Identify which cell holds the provided text, then report its (x, y) central coordinate. 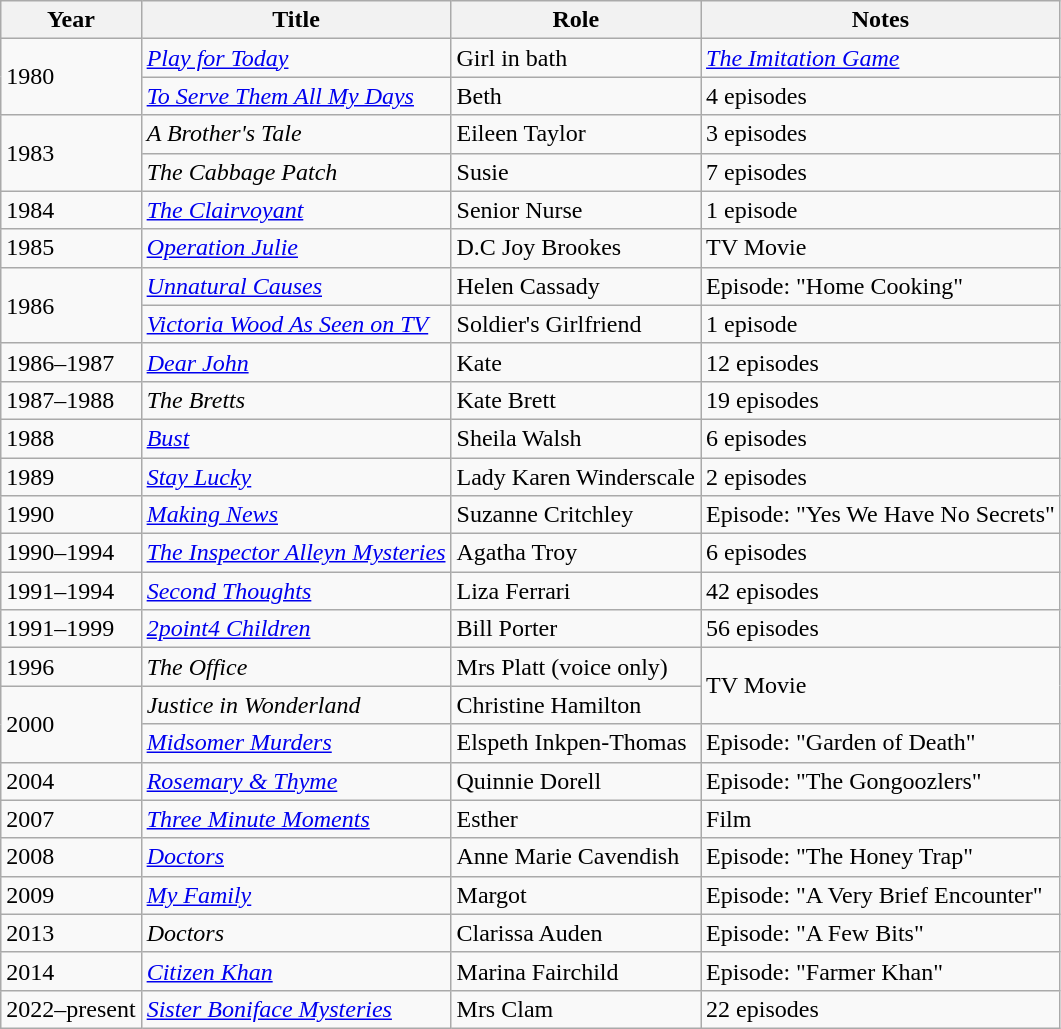
22 episodes (881, 1009)
Stay Lucky (296, 477)
1983 (71, 153)
Operation Julie (296, 248)
1990–1994 (71, 553)
19 episodes (881, 400)
1987–1988 (71, 400)
Liza Ferrari (576, 591)
Soldier's Girlfriend (576, 324)
Kate Brett (576, 400)
Making News (296, 515)
2022–present (71, 1009)
42 episodes (881, 591)
Anne Marie Cavendish (576, 857)
2007 (71, 819)
Second Thoughts (296, 591)
Bust (296, 438)
The Imitation Game (881, 58)
Victoria Wood As Seen on TV (296, 324)
Notes (881, 20)
Marina Fairchild (576, 971)
Episode: "The Gongoozlers" (881, 781)
1985 (71, 248)
To Serve Them All My Days (296, 96)
Episode: "Home Cooking" (881, 286)
2014 (71, 971)
Title (296, 20)
Sheila Walsh (576, 438)
Episode: "A Few Bits" (881, 933)
The Clairvoyant (296, 210)
Esther (576, 819)
1996 (71, 667)
Margot (576, 895)
Senior Nurse (576, 210)
Role (576, 20)
Dear John (296, 362)
Play for Today (296, 58)
Bill Porter (576, 629)
Episode: "Yes We Have No Secrets" (881, 515)
2point4 Children (296, 629)
The Cabbage Patch (296, 172)
1986 (71, 305)
My Family (296, 895)
Clarissa Auden (576, 933)
Suzanne Critchley (576, 515)
Helen Cassady (576, 286)
1991–1999 (71, 629)
1986–1987 (71, 362)
1991–1994 (71, 591)
12 episodes (881, 362)
Three Minute Moments (296, 819)
Christine Hamilton (576, 705)
4 episodes (881, 96)
56 episodes (881, 629)
Agatha Troy (576, 553)
Sister Boniface Mysteries (296, 1009)
7 episodes (881, 172)
1980 (71, 77)
1989 (71, 477)
Eileen Taylor (576, 134)
Episode: "Farmer Khan" (881, 971)
Lady Karen Winderscale (576, 477)
Unnatural Causes (296, 286)
Film (881, 819)
Kate (576, 362)
Episode: "A Very Brief Encounter" (881, 895)
Susie (576, 172)
2000 (71, 724)
The Inspector Alleyn Mysteries (296, 553)
Beth (576, 96)
Midsomer Murders (296, 743)
2008 (71, 857)
2004 (71, 781)
Mrs Clam (576, 1009)
The Office (296, 667)
Girl in bath (576, 58)
Mrs Platt (voice only) (576, 667)
A Brother's Tale (296, 134)
1990 (71, 515)
3 episodes (881, 134)
1988 (71, 438)
Year (71, 20)
Episode: "The Honey Trap" (881, 857)
Elspeth Inkpen-Thomas (576, 743)
The Bretts (296, 400)
D.C Joy Brookes (576, 248)
Rosemary & Thyme (296, 781)
Citizen Khan (296, 971)
2009 (71, 895)
2 episodes (881, 477)
Episode: "Garden of Death" (881, 743)
Quinnie Dorell (576, 781)
2013 (71, 933)
1984 (71, 210)
Justice in Wonderland (296, 705)
